Return [X, Y] of the center of cell containing provided text 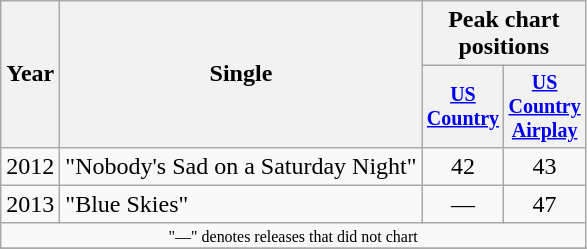
"Nobody's Sad on a Saturday Night" [241, 166]
47 [545, 204]
42 [463, 166]
— [463, 204]
"Blue Skies" [241, 204]
"—" denotes releases that did not chart [294, 235]
2013 [30, 204]
Peak chartpositions [504, 34]
2012 [30, 166]
Single [241, 74]
US Country [463, 106]
US Country Airplay [545, 106]
43 [545, 166]
Year [30, 74]
